Determine the [x, y] coordinate at the center of the cell enclosing the given text.  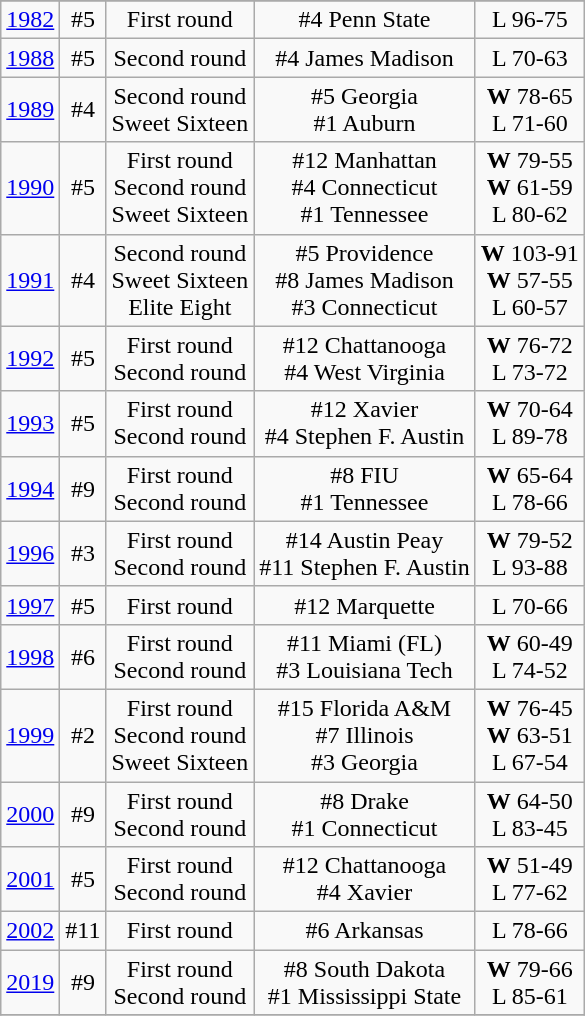
#11 Miami (FL) #3 Louisiana Tech [365, 656]
#12 Chattanooga#4 Xavier [365, 880]
1988 [30, 58]
W 64-50L 83-45 [530, 814]
#5 Georgia#1 Auburn [365, 110]
#12 Chattanooga#4 West Virginia [365, 358]
L 70-63 [530, 58]
Second roundSweet SixteenElite Eight [180, 280]
W 79-55W 61-59L 80-62 [530, 188]
W 79-52L 93-88 [530, 554]
#6 [83, 656]
2002 [30, 931]
1982 [30, 20]
W 70-64L 89-78 [530, 424]
#12 Manhattan#4 Connecticut#1 Tennessee [365, 188]
#12 Xavier#4 Stephen F. Austin [365, 424]
L 96-75 [530, 20]
L 70-66 [530, 605]
2001 [30, 880]
1998 [30, 656]
2019 [30, 982]
W 65-64L 78-66 [530, 488]
1993 [30, 424]
#5 Providence#8 James Madison#3 Connecticut [365, 280]
#4 Penn State [365, 20]
#4 James Madison [365, 58]
#8 South Dakota #1 Mississippi State [365, 982]
1992 [30, 358]
1997 [30, 605]
#8 FIU#1 Tennessee [365, 488]
#11 [83, 931]
#3 [83, 554]
#12 Marquette [365, 605]
L 78-66 [530, 931]
2000 [30, 814]
1999 [30, 735]
Second roundSweet Sixteen [180, 110]
W 76-72L 73-72 [530, 358]
W 76-45W 63-51L 67-54 [530, 735]
1990 [30, 188]
W 60-49L 74-52 [530, 656]
1994 [30, 488]
W 79-66L 85-61 [530, 982]
W 103-91W 57-55L 60-57 [530, 280]
#2 [83, 735]
Second round [180, 58]
W 51-49 L 77-62 [530, 880]
#14 Austin Peay#11 Stephen F. Austin [365, 554]
1991 [30, 280]
#8 Drake #1 Connecticut [365, 814]
#6 Arkansas [365, 931]
W 78-65L 71-60 [530, 110]
1989 [30, 110]
1996 [30, 554]
#15 Florida A&M #7 Illinois#3 Georgia [365, 735]
